Return the [x, y] coordinate for the center point of the cell that contains the specified text.  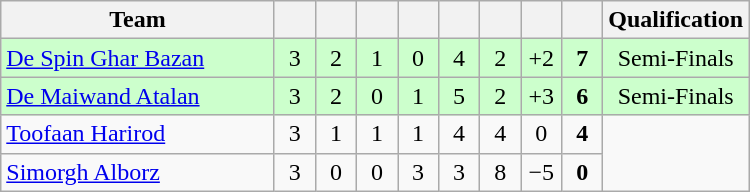
6 [582, 96]
+2 [542, 58]
De Spin Ghar Bazan [138, 58]
De Maiwand Atalan [138, 96]
8 [500, 172]
Toofaan Harirod [138, 134]
5 [460, 96]
Team [138, 20]
Simorgh Alborz [138, 172]
Qualification [676, 20]
+3 [542, 96]
−5 [542, 172]
7 [582, 58]
